Determine the [x, y] coordinate at the center of the cell enclosing the given text.  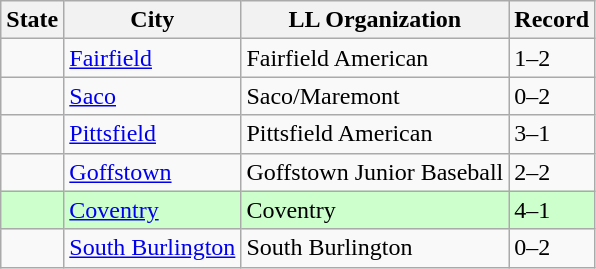
Goffstown [152, 172]
City [152, 20]
2–2 [552, 172]
Pittsfield American [375, 134]
Fairfield American [375, 58]
4–1 [552, 210]
Pittsfield [152, 134]
Saco/Maremont [375, 96]
Saco [152, 96]
State [32, 20]
Fairfield [152, 58]
1–2 [552, 58]
LL Organization [375, 20]
3–1 [552, 134]
Goffstown Junior Baseball [375, 172]
Record [552, 20]
